Return the (x, y) coordinate for the center point of the cell that contains the specified text.  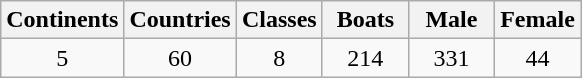
331 (451, 58)
60 (180, 58)
214 (365, 58)
Classes (279, 20)
Male (451, 20)
5 (62, 58)
Boats (365, 20)
8 (279, 58)
Continents (62, 20)
Female (537, 20)
44 (537, 58)
Countries (180, 20)
